Search for the cell housing the specified text and yield its [X, Y] center coordinate. 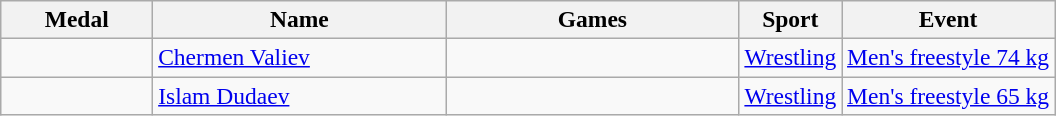
Islam Dudaev [300, 95]
Men's freestyle 74 kg [948, 57]
Medal [77, 19]
Men's freestyle 65 kg [948, 95]
Chermen Valiev [300, 57]
Sport [790, 19]
Event [948, 19]
Games [592, 19]
Name [300, 19]
